Identify which cell holds the provided text, then report its (x, y) central coordinate. 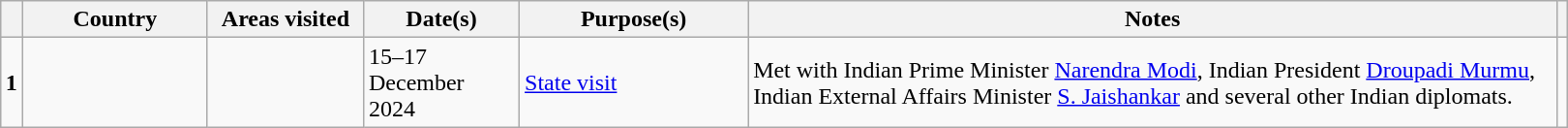
Country (114, 19)
Notes (1153, 19)
State visit (634, 82)
Date(s) (441, 19)
Purpose(s) (634, 19)
Areas visited (285, 19)
15–17 December 2024 (441, 82)
1 (12, 82)
